Identify which cell holds the provided text, then report its [x, y] central coordinate. 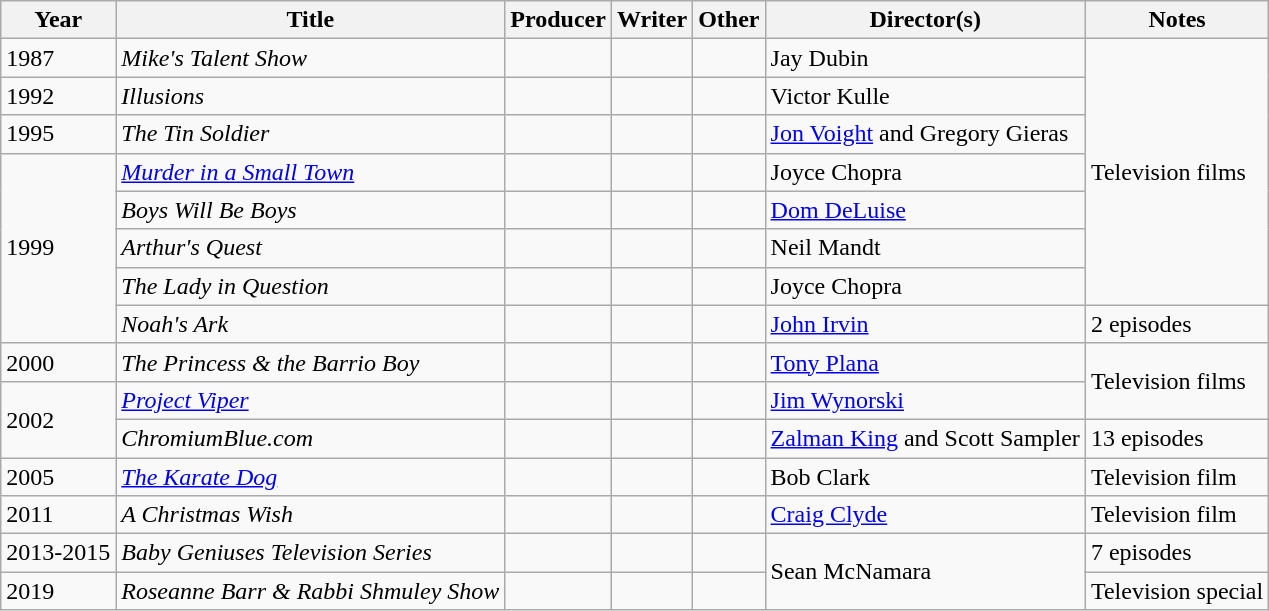
Tony Plana [925, 362]
The Lady in Question [310, 286]
Jay Dubin [925, 58]
Roseanne Barr & Rabbi Shmuley Show [310, 591]
Boys Will Be Boys [310, 210]
Illusions [310, 96]
Producer [558, 20]
2019 [58, 591]
13 episodes [1176, 438]
Title [310, 20]
Victor Kulle [925, 96]
2000 [58, 362]
Year [58, 20]
Writer [652, 20]
Arthur's Quest [310, 248]
1987 [58, 58]
Other [729, 20]
The Tin Soldier [310, 134]
The Princess & the Barrio Boy [310, 362]
2 episodes [1176, 324]
Bob Clark [925, 477]
Sean McNamara [925, 572]
2013-2015 [58, 553]
7 episodes [1176, 553]
2005 [58, 477]
Dom DeLuise [925, 210]
Notes [1176, 20]
Jim Wynorski [925, 400]
2011 [58, 515]
A Christmas Wish [310, 515]
1992 [58, 96]
1995 [58, 134]
1999 [58, 248]
2002 [58, 419]
Neil Mandt [925, 248]
Mike's Talent Show [310, 58]
Murder in a Small Town [310, 172]
The Karate Dog [310, 477]
John Irvin [925, 324]
Television special [1176, 591]
Project Viper [310, 400]
ChromiumBlue.com [310, 438]
Noah's Ark [310, 324]
Jon Voight and Gregory Gieras [925, 134]
Director(s) [925, 20]
Baby Geniuses Television Series [310, 553]
Zalman King and Scott Sampler [925, 438]
Craig Clyde [925, 515]
